Search for the cell housing the specified text and yield its [x, y] center coordinate. 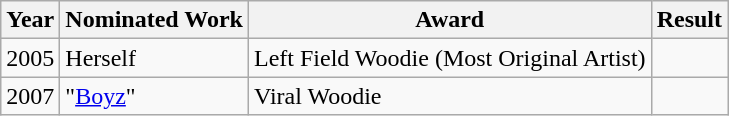
Year [30, 20]
Left Field Woodie (Most Original Artist) [450, 58]
Award [450, 20]
2007 [30, 96]
2005 [30, 58]
"Boyz" [154, 96]
Result [689, 20]
Herself [154, 58]
Viral Woodie [450, 96]
Nominated Work [154, 20]
